Extract the (X, Y) coordinate from the center of the cell holding the provided text.  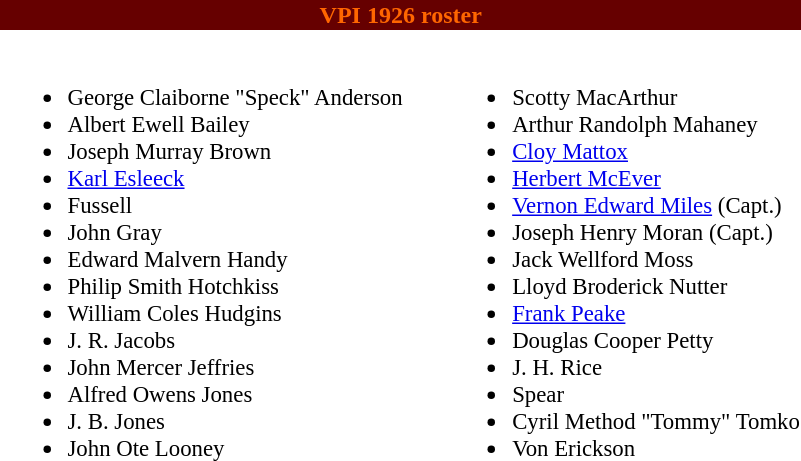
VPI 1926 roster (400, 15)
